Search for the cell housing the specified text and yield its (x, y) center coordinate. 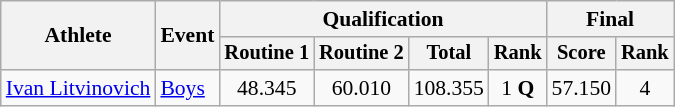
108.355 (449, 88)
60.010 (362, 88)
Total (449, 54)
Score (582, 54)
Athlete (78, 36)
Event (187, 36)
Boys (187, 88)
4 (645, 88)
Routine 1 (266, 54)
Ivan Litvinovich (78, 88)
48.345 (266, 88)
57.150 (582, 88)
Final (610, 19)
Qualification (382, 19)
Routine 2 (362, 54)
1 Q (518, 88)
